Scan for the cell matching the given text and deliver its [x, y] coordinate at center. 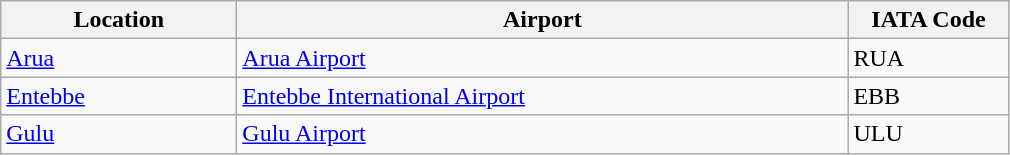
Arua [119, 58]
Entebbe [119, 96]
Arua Airport [542, 58]
Location [119, 20]
IATA Code [928, 20]
RUA [928, 58]
ULU [928, 134]
Gulu Airport [542, 134]
Entebbe International Airport [542, 96]
EBB [928, 96]
Airport [542, 20]
Gulu [119, 134]
